Detect which cell encompasses the target text, then output its [X, Y] center coordinate. 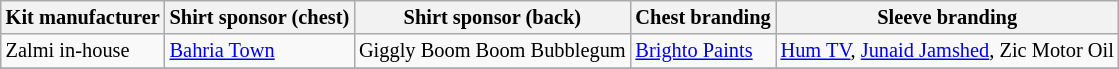
Shirt sponsor (chest) [260, 17]
Zalmi in-house [83, 51]
Shirt sponsor (back) [492, 17]
Sleeve branding [948, 17]
Giggly Boom Boom Bubblegum [492, 51]
Bahria Town [260, 51]
Kit manufacturer [83, 17]
Chest branding [704, 17]
Hum TV, Junaid Jamshed, Zic Motor Oil [948, 51]
Brighto Paints [704, 51]
